Output the [X, Y] coordinate of the center of the cell containing the given text.  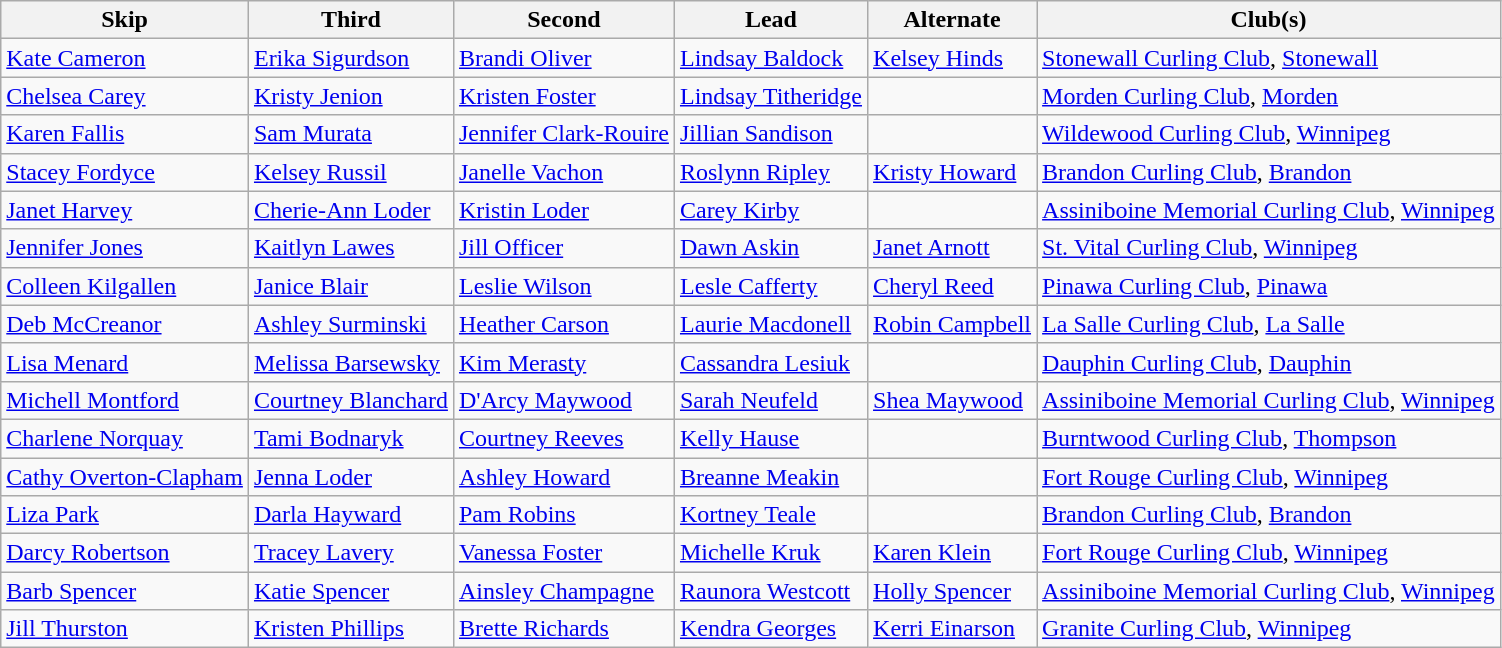
Kelsey Hinds [952, 58]
Vanessa Foster [564, 553]
Darla Hayward [350, 515]
Liza Park [125, 515]
Kate Cameron [125, 58]
Stacey Fordyce [125, 172]
Morden Curling Club, Morden [1269, 96]
Colleen Kilgallen [125, 286]
Pam Robins [564, 515]
Cassandra Lesiuk [770, 362]
Carey Kirby [770, 210]
Janelle Vachon [564, 172]
Kristen Foster [564, 96]
Roslynn Ripley [770, 172]
Kristy Howard [952, 172]
Courtney Blanchard [350, 400]
Stonewall Curling Club, Stonewall [1269, 58]
Brette Richards [564, 629]
Jennifer Jones [125, 248]
Jennifer Clark-Rouire [564, 134]
Tracey Lavery [350, 553]
Michell Montford [125, 400]
Barb Spencer [125, 591]
Holly Spencer [952, 591]
Darcy Robertson [125, 553]
Lead [770, 20]
Brandi Oliver [564, 58]
Lisa Menard [125, 362]
Cathy Overton-Clapham [125, 477]
Karen Klein [952, 553]
Jill Officer [564, 248]
Lindsay Baldock [770, 58]
Sarah Neufeld [770, 400]
Dauphin Curling Club, Dauphin [1269, 362]
Ashley Howard [564, 477]
Kelly Hause [770, 438]
Melissa Barsewsky [350, 362]
Erika Sigurdson [350, 58]
Kristen Phillips [350, 629]
Alternate [952, 20]
Chelsea Carey [125, 96]
Lindsay Titheridge [770, 96]
Jillian Sandison [770, 134]
Janice Blair [350, 286]
Tami Bodnaryk [350, 438]
Leslie Wilson [564, 286]
Courtney Reeves [564, 438]
Charlene Norquay [125, 438]
Club(s) [1269, 20]
Kendra Georges [770, 629]
Burntwood Curling Club, Thompson [1269, 438]
Sam Murata [350, 134]
Shea Maywood [952, 400]
Laurie Macdonell [770, 324]
Dawn Askin [770, 248]
Kristin Loder [564, 210]
Wildewood Curling Club, Winnipeg [1269, 134]
Second [564, 20]
Ashley Surminski [350, 324]
Kaitlyn Lawes [350, 248]
Raunora Westcott [770, 591]
Kelsey Russil [350, 172]
Jenna Loder [350, 477]
Cherie-Ann Loder [350, 210]
Ainsley Champagne [564, 591]
Janet Harvey [125, 210]
Jill Thurston [125, 629]
Breanne Meakin [770, 477]
Heather Carson [564, 324]
Pinawa Curling Club, Pinawa [1269, 286]
Skip [125, 20]
Robin Campbell [952, 324]
Granite Curling Club, Winnipeg [1269, 629]
Third [350, 20]
Kristy Jenion [350, 96]
D'Arcy Maywood [564, 400]
Deb McCreanor [125, 324]
Cheryl Reed [952, 286]
Kortney Teale [770, 515]
Karen Fallis [125, 134]
Kim Merasty [564, 362]
Kerri Einarson [952, 629]
Janet Arnott [952, 248]
St. Vital Curling Club, Winnipeg [1269, 248]
La Salle Curling Club, La Salle [1269, 324]
Katie Spencer [350, 591]
Lesle Cafferty [770, 286]
Michelle Kruk [770, 553]
